From the cell containing the given text, extract its center point as [X, Y] coordinate. 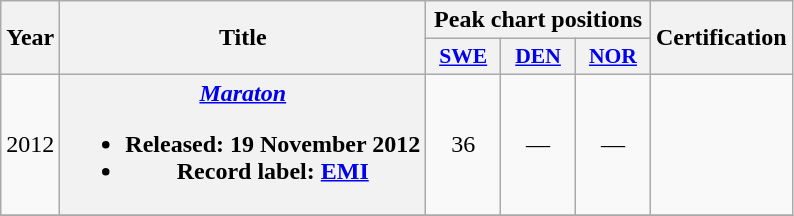
Year [30, 38]
NOR [614, 57]
MaratonReleased: 19 November 2012Record label: EMI [243, 144]
DEN [538, 57]
Certification [721, 38]
Title [243, 38]
2012 [30, 144]
36 [464, 144]
SWE [464, 57]
Peak chart positions [538, 20]
